Pinpoint the cell where the given text exists, returning its [x, y] midpoint coordinate. 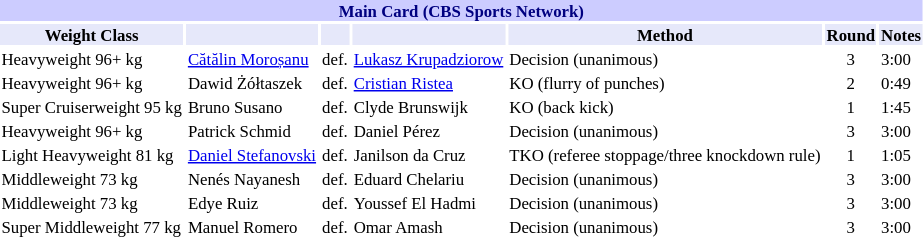
Super Middleweight 77 kg [92, 226]
Lukasz Krupadziorow [428, 58]
Janilson da Cruz [428, 154]
2 [851, 82]
Dawid Żółtaszek [252, 82]
Daniel Pérez [428, 130]
KO (flurry of punches) [665, 82]
Youssef El Hadmi [428, 202]
1:05 [902, 154]
Patrick Schmid [252, 130]
Light Heavyweight 81 kg [92, 154]
Nenés Nayanesh [252, 178]
0:49 [902, 82]
Weight Class [92, 34]
Bruno Susano [252, 106]
Omar Amash [428, 226]
Manuel Romero [252, 226]
Notes [902, 34]
Edye Ruiz [252, 202]
Method [665, 34]
Eduard Chelariu [428, 178]
Main Card (CBS Sports Network) [462, 10]
TKO (referee stoppage/three knockdown rule) [665, 154]
Cătălin Moroșanu [252, 58]
Daniel Stefanovski [252, 154]
Cristian Ristea [428, 82]
Clyde Brunswijk [428, 106]
1:45 [902, 106]
Round [851, 34]
Super Cruiserweight 95 kg [92, 106]
KO (back kick) [665, 106]
